Provide the [x, y] coordinate of the cell's center where the given text is located.  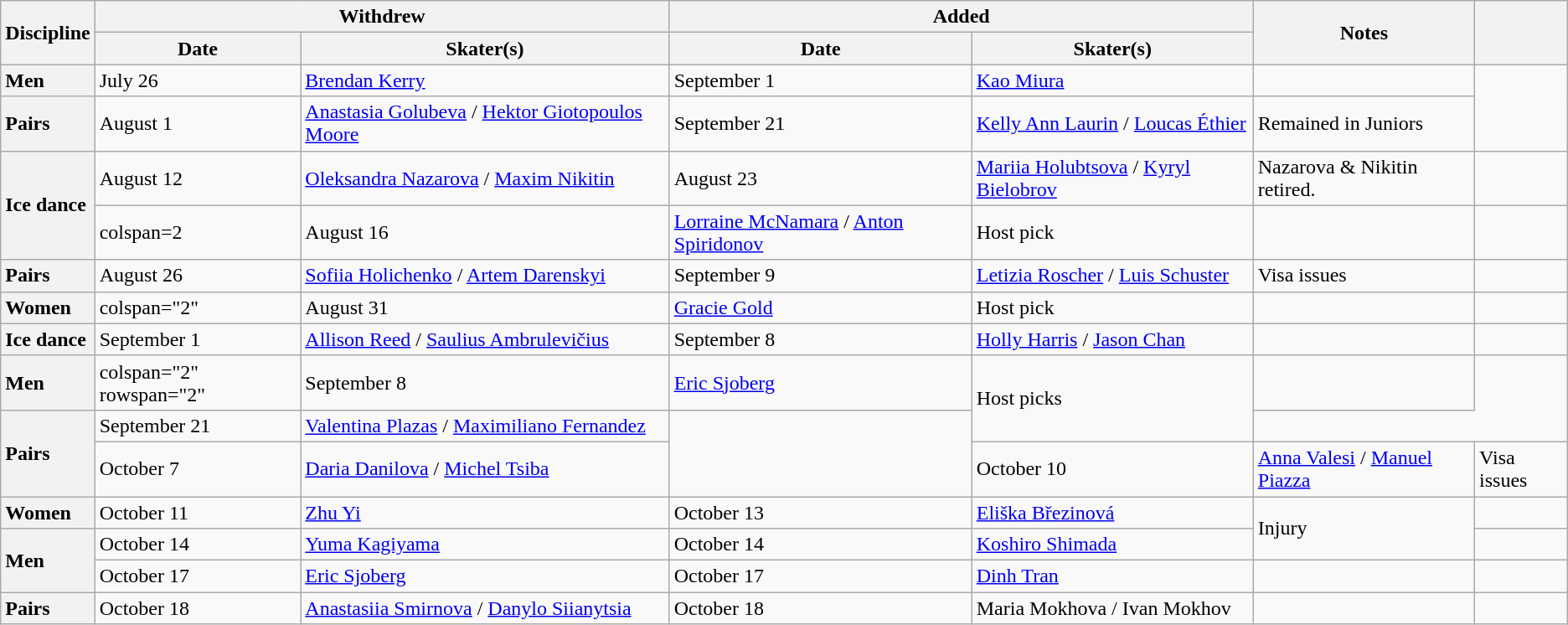
Sofiia Holichenko / Artem Darenskyi [485, 276]
August 23 [821, 178]
Allison Reed / Saulius Ambrulevičius [485, 339]
Anastasiia Smirnova / Danylo Siianytsia [485, 608]
Discipline [48, 33]
Withdrew [382, 17]
August 31 [485, 307]
Holly Harris / Jason Chan [1112, 339]
Maria Mokhova / Ivan Mokhov [1112, 608]
Added [962, 17]
August 12 [198, 178]
colspan=2 [198, 233]
August 16 [485, 233]
Daria Danilova / Michel Tsiba [485, 469]
Anastasia Golubeva / Hektor Giotopoulos Moore [485, 124]
Nazarova & Nikitin retired. [1364, 178]
August 1 [198, 124]
Koshiro Shimada [1112, 545]
September 9 [821, 276]
Kelly Ann Laurin / Loucas Éthier [1112, 124]
Letizia Roscher / Luis Schuster [1112, 276]
Eliška Březinová [1112, 512]
Host picks [1112, 399]
Gracie Gold [821, 307]
Valentina Plazas / Maximiliano Fernandez [485, 426]
Mariia Holubtsova / Kyryl Bielobrov [1112, 178]
Oleksandra Nazarova / Maxim Nikitin [485, 178]
Remained in Juniors [1364, 124]
October 13 [821, 512]
Dinh Tran [1112, 576]
colspan="2" rowspan="2" [198, 382]
July 26 [198, 80]
Notes [1364, 33]
October 11 [198, 512]
Yuma Kagiyama [485, 545]
October 10 [1112, 469]
Zhu Yi [485, 512]
Brendan Kerry [485, 80]
Anna Valesi / Manuel Piazza [1364, 469]
Kao Miura [1112, 80]
Lorraine McNamara / Anton Spiridonov [821, 233]
Injury [1364, 528]
colspan="2" [198, 307]
August 26 [198, 276]
October 7 [198, 469]
